Return the [X, Y] coordinate for the center point of the cell that contains the specified text.  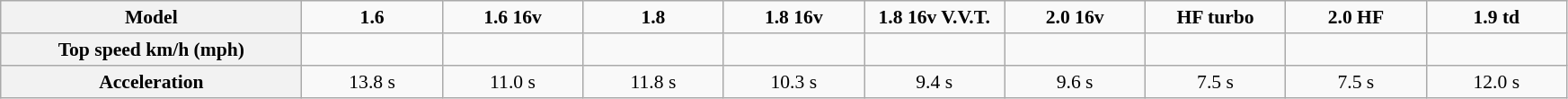
HF turbo [1215, 17]
13.8 s [372, 82]
12.0 s [1496, 82]
1.8 16v [793, 17]
11.8 s [653, 82]
9.6 s [1075, 82]
1.9 td [1496, 17]
1.8 [653, 17]
2.0 HF [1356, 17]
1.6 [372, 17]
10.3 s [793, 82]
1.6 16v [512, 17]
2.0 16v [1075, 17]
Acceleration [151, 82]
Model [151, 17]
11.0 s [512, 82]
9.4 s [935, 82]
1.8 16v V.V.T. [935, 17]
Top speed km/h (mph) [151, 49]
